Extract the [x, y] coordinate from the center of the cell holding the provided text.  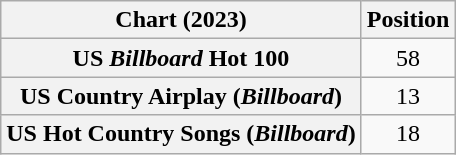
13 [408, 96]
18 [408, 134]
58 [408, 58]
Chart (2023) [181, 20]
US Hot Country Songs (Billboard) [181, 134]
US Country Airplay (Billboard) [181, 96]
Position [408, 20]
US Billboard Hot 100 [181, 58]
